For the text-containing cell, return its midpoint in (X, Y) coordinate format. 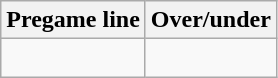
Pregame line (74, 20)
Over/under (210, 20)
